Find where the given text appears and provide that cell's center as [x, y] coordinate. 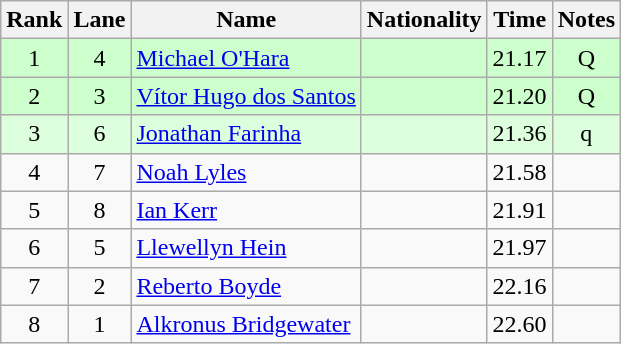
Reberto Boyde [246, 286]
21.17 [520, 58]
Llewellyn Hein [246, 248]
Ian Kerr [246, 210]
Alkronus Bridgewater [246, 324]
Lane [100, 20]
Noah Lyles [246, 172]
Nationality [424, 20]
q [586, 134]
21.20 [520, 96]
Rank [34, 20]
22.60 [520, 324]
Notes [586, 20]
21.36 [520, 134]
Jonathan Farinha [246, 134]
Vítor Hugo dos Santos [246, 96]
21.58 [520, 172]
21.91 [520, 210]
Michael O'Hara [246, 58]
Name [246, 20]
Time [520, 20]
21.97 [520, 248]
22.16 [520, 286]
